Pinpoint the cell where the given text exists, returning its [x, y] midpoint coordinate. 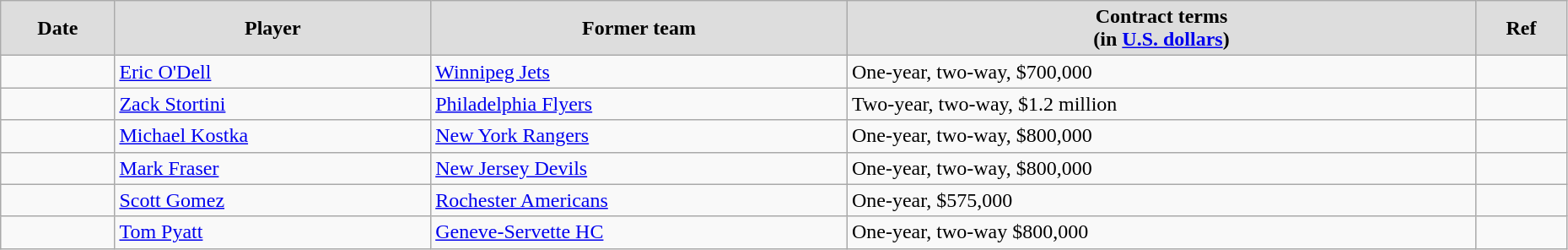
One-year, two-way, $700,000 [1161, 72]
Ref [1522, 29]
Former team [639, 29]
Date [57, 29]
Michael Kostka [273, 136]
Winnipeg Jets [639, 72]
Contract terms(in U.S. dollars) [1161, 29]
Geneve-Servette HC [639, 232]
Mark Fraser [273, 168]
Eric O'Dell [273, 72]
Tom Pyatt [273, 232]
New Jersey Devils [639, 168]
One-year, two-way $800,000 [1161, 232]
New York Rangers [639, 136]
Scott Gomez [273, 200]
Rochester Americans [639, 200]
Player [273, 29]
Two-year, two-way, $1.2 million [1161, 104]
One-year, $575,000 [1161, 200]
Philadelphia Flyers [639, 104]
Zack Stortini [273, 104]
